Detect which cell encompasses the target text, then output its [X, Y] center coordinate. 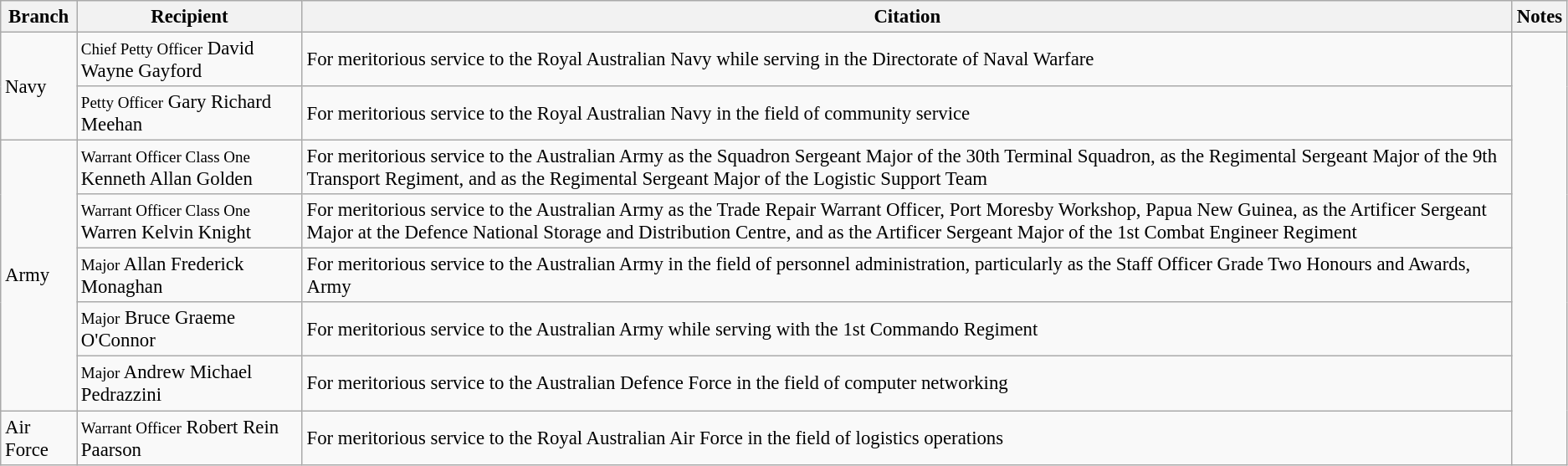
Citation [907, 17]
Notes [1540, 17]
Branch [38, 17]
For meritorious service to the Royal Australian Navy while serving in the Directorate of Naval Warfare [907, 60]
Chief Petty Officer David Wayne Gayford [190, 60]
For meritorious service to the Australian Army while serving with the 1st Commando Regiment [907, 330]
For meritorious service to the Australian Defence Force in the field of computer networking [907, 383]
Air Force [38, 438]
Navy [38, 87]
Warrant Officer Class One Warren Kelvin Knight [190, 221]
Major Andrew Michael Pedrazzini [190, 383]
Recipient [190, 17]
Major Allan Frederick Monaghan [190, 276]
Petty Officer Gary Richard Meehan [190, 114]
Major Bruce Graeme O'Connor [190, 330]
For meritorious service to the Royal Australian Air Force in the field of logistics operations [907, 438]
For meritorious service to the Royal Australian Navy in the field of community service [907, 114]
Army [38, 276]
Warrant Officer Robert Rein Paarson [190, 438]
Warrant Officer Class One Kenneth Allan Golden [190, 167]
